Determine the (X, Y) coordinate at the center of the cell enclosing the given text.  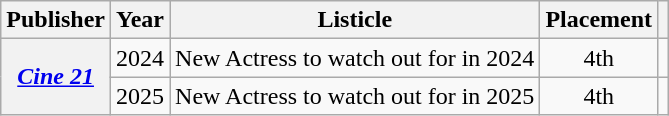
2025 (140, 96)
New Actress to watch out for in 2025 (355, 96)
Placement (599, 20)
2024 (140, 58)
Publisher (56, 20)
Year (140, 20)
New Actress to watch out for in 2024 (355, 58)
Cine 21 (56, 77)
Listicle (355, 20)
